Return the [x, y] coordinate for the center point of the cell that contains the specified text.  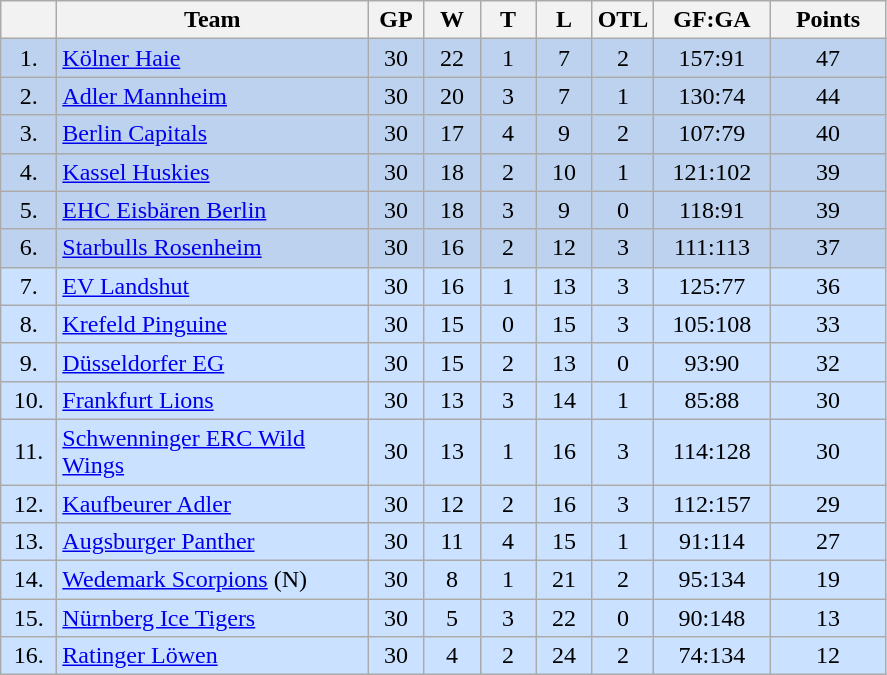
OTL [623, 20]
Nürnberg Ice Tigers [212, 618]
EHC Eisbären Berlin [212, 210]
33 [828, 324]
6. [29, 248]
105:108 [712, 324]
29 [828, 503]
Schwenninger ERC Wild Wings [212, 452]
14 [564, 400]
118:91 [712, 210]
36 [828, 286]
Points [828, 20]
1. [29, 58]
19 [828, 580]
10 [564, 172]
130:74 [712, 96]
5. [29, 210]
10. [29, 400]
40 [828, 134]
107:79 [712, 134]
9. [29, 362]
4. [29, 172]
12. [29, 503]
Berlin Capitals [212, 134]
3. [29, 134]
T [508, 20]
Frankfurt Lions [212, 400]
114:128 [712, 452]
93:90 [712, 362]
21 [564, 580]
Team [212, 20]
Krefeld Pinguine [212, 324]
14. [29, 580]
Kölner Haie [212, 58]
157:91 [712, 58]
24 [564, 656]
11. [29, 452]
111:113 [712, 248]
91:114 [712, 542]
8 [452, 580]
15. [29, 618]
Ratinger Löwen [212, 656]
121:102 [712, 172]
Wedemark Scorpions (N) [212, 580]
44 [828, 96]
Starbulls Rosenheim [212, 248]
W [452, 20]
112:157 [712, 503]
2. [29, 96]
Kassel Huskies [212, 172]
20 [452, 96]
27 [828, 542]
Düsseldorfer EG [212, 362]
Adler Mannheim [212, 96]
Augsburger Panther [212, 542]
16. [29, 656]
85:88 [712, 400]
GF:GA [712, 20]
Kaufbeurer Adler [212, 503]
90:148 [712, 618]
5 [452, 618]
7. [29, 286]
11 [452, 542]
32 [828, 362]
13. [29, 542]
74:134 [712, 656]
47 [828, 58]
L [564, 20]
EV Landshut [212, 286]
37 [828, 248]
17 [452, 134]
8. [29, 324]
125:77 [712, 286]
GP [396, 20]
95:134 [712, 580]
